Search for the cell housing the specified text and yield its (x, y) center coordinate. 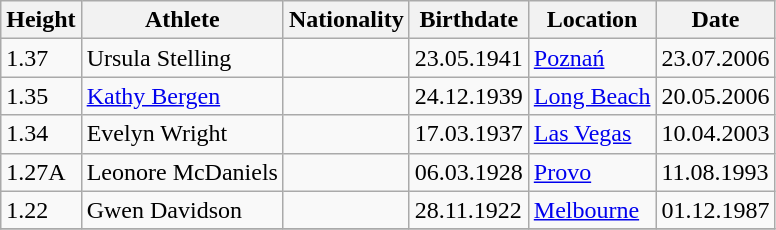
1.27A (41, 172)
20.05.2006 (716, 96)
Athlete (182, 20)
01.12.1987 (716, 210)
Las Vegas (592, 134)
Gwen Davidson (182, 210)
10.04.2003 (716, 134)
06.03.1928 (468, 172)
1.34 (41, 134)
Nationality (346, 20)
Birthdate (468, 20)
Long Beach (592, 96)
Evelyn Wright (182, 134)
24.12.1939 (468, 96)
28.11.1922 (468, 210)
1.37 (41, 58)
23.07.2006 (716, 58)
1.22 (41, 210)
Poznań (592, 58)
Height (41, 20)
Date (716, 20)
23.05.1941 (468, 58)
Location (592, 20)
Kathy Bergen (182, 96)
Ursula Stelling (182, 58)
Melbourne (592, 210)
11.08.1993 (716, 172)
17.03.1937 (468, 134)
1.35 (41, 96)
Leonore McDaniels (182, 172)
Provo (592, 172)
